Pinpoint the cell where the given text exists, returning its [x, y] midpoint coordinate. 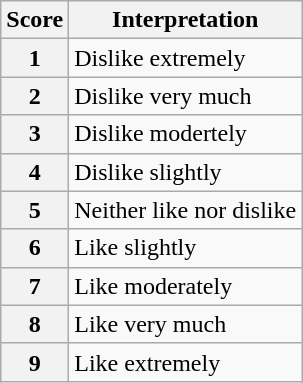
6 [35, 248]
3 [35, 134]
9 [35, 362]
Like slightly [186, 248]
2 [35, 96]
4 [35, 172]
Dislike modertely [186, 134]
Like extremely [186, 362]
5 [35, 210]
Neither like nor dislike [186, 210]
Dislike extremely [186, 58]
Interpretation [186, 20]
Score [35, 20]
Dislike slightly [186, 172]
Like very much [186, 324]
8 [35, 324]
Dislike very much [186, 96]
7 [35, 286]
1 [35, 58]
Like moderately [186, 286]
